Output the (X, Y) coordinate of the center of the cell containing the given text.  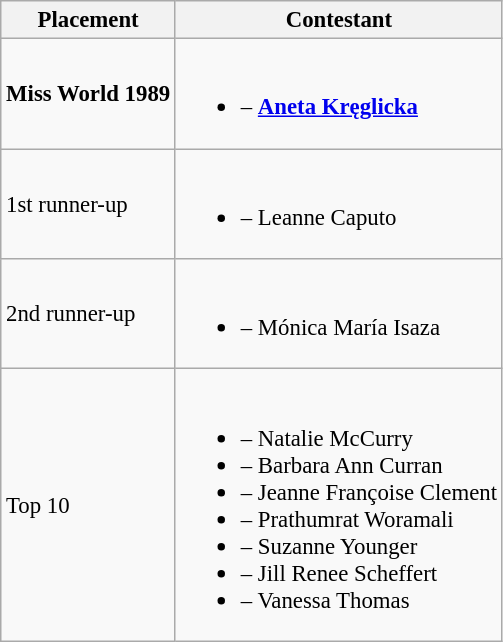
Miss World 1989 (88, 94)
– Leanne Caputo (338, 204)
1st runner-up (88, 204)
Top 10 (88, 505)
2nd runner-up (88, 314)
Contestant (338, 20)
– Aneta Kręglicka (338, 94)
Placement (88, 20)
– Natalie McCurry – Barbara Ann Curran – Jeanne Françoise Clement – Prathumrat Woramali – Suzanne Younger – Jill Renee Scheffert – Vanessa Thomas (338, 505)
– Mónica María Isaza (338, 314)
